Capture the cell that displays the provided text and extract its (X, Y) central coordinate. 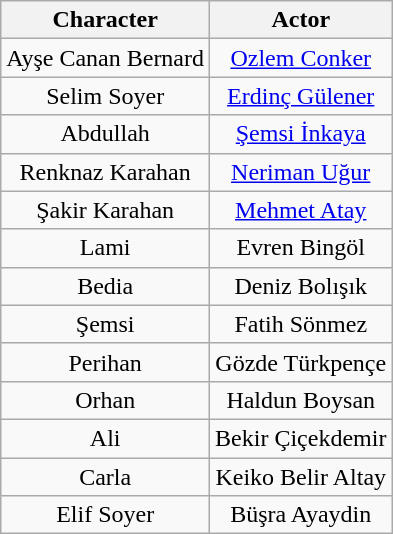
Deniz Bolışık (301, 286)
Şemsi (106, 324)
Carla (106, 477)
Gözde Türkpençe (301, 362)
Bekir Çiçekdemir (301, 438)
Character (106, 20)
Selim Soyer (106, 96)
Şakir Karahan (106, 210)
Bedia (106, 286)
Mehmet Atay (301, 210)
Perihan (106, 362)
Elif Soyer (106, 515)
Haldun Boysan (301, 400)
Evren Bingöl (301, 248)
Büşra Ayaydin (301, 515)
Orhan (106, 400)
Fatih Sönmez (301, 324)
Ali (106, 438)
Şemsi İnkaya (301, 134)
Ayşe Canan Bernard (106, 58)
Abdullah (106, 134)
Actor (301, 20)
Erdinç Gülener (301, 96)
Neriman Uğur (301, 172)
Ozlem Conker (301, 58)
Keiko Belir Altay (301, 477)
Lami (106, 248)
Renknaz Karahan (106, 172)
